Find where the given text appears and provide that cell's center as (x, y) coordinate. 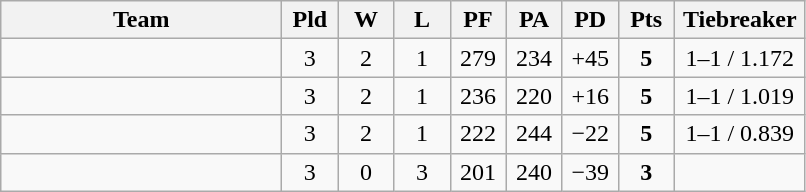
222 (478, 134)
Pts (646, 20)
0 (366, 172)
236 (478, 96)
+45 (590, 58)
279 (478, 58)
220 (534, 96)
234 (534, 58)
PD (590, 20)
1–1 / 1.019 (740, 96)
W (366, 20)
−22 (590, 134)
+16 (590, 96)
−39 (590, 172)
PF (478, 20)
Tiebreaker (740, 20)
PA (534, 20)
Team (142, 20)
1–1 / 0.839 (740, 134)
240 (534, 172)
244 (534, 134)
201 (478, 172)
Pld (310, 20)
L (422, 20)
1–1 / 1.172 (740, 58)
